Search for the cell housing the specified text and yield its [X, Y] center coordinate. 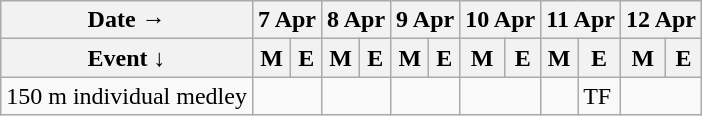
11 Apr [581, 20]
Date → [127, 20]
9 Apr [426, 20]
TF [600, 96]
10 Apr [500, 20]
Event ↓ [127, 58]
8 Apr [356, 20]
7 Apr [286, 20]
12 Apr [660, 20]
150 m individual medley [127, 96]
